Pinpoint the cell where the given text exists, returning its [X, Y] midpoint coordinate. 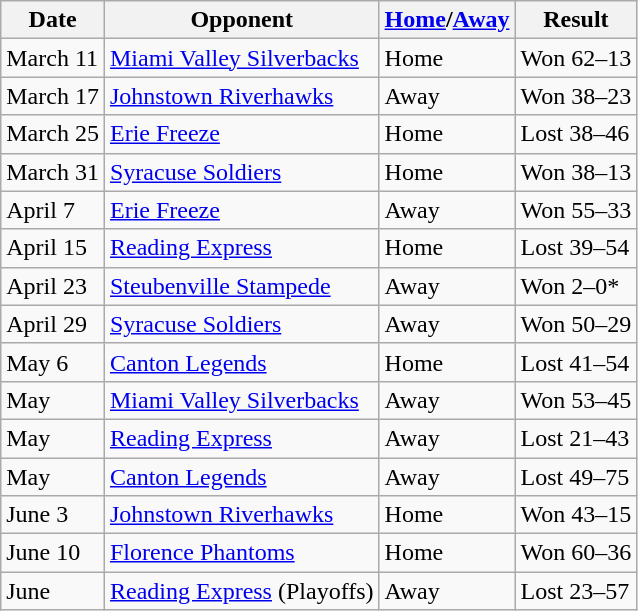
Won 43–15 [576, 515]
March 11 [53, 58]
Home/Away [447, 20]
Reading Express (Playoffs) [242, 591]
June 3 [53, 515]
March 25 [53, 134]
Won 50–29 [576, 324]
April 7 [53, 210]
March 17 [53, 96]
June [53, 591]
Won 38–13 [576, 172]
Won 60–36 [576, 553]
Result [576, 20]
March 31 [53, 172]
Won 62–13 [576, 58]
May 6 [53, 362]
Won 38–23 [576, 96]
Lost 39–54 [576, 248]
Won 55–33 [576, 210]
April 29 [53, 324]
June 10 [53, 553]
Lost 38–46 [576, 134]
Date [53, 20]
Lost 49–75 [576, 477]
Lost 21–43 [576, 438]
Lost 41–54 [576, 362]
April 23 [53, 286]
Lost 23–57 [576, 591]
Florence Phantoms [242, 553]
April 15 [53, 248]
Won 2–0* [576, 286]
Opponent [242, 20]
Steubenville Stampede [242, 286]
Won 53–45 [576, 400]
